Locate the cell with the specified text and output its (x, y) center coordinate. 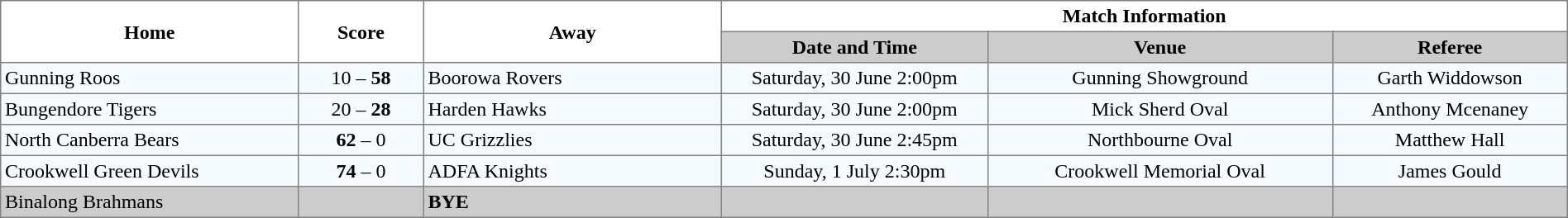
62 – 0 (361, 140)
74 – 0 (361, 171)
Binalong Brahmans (150, 202)
Sunday, 1 July 2:30pm (854, 171)
Venue (1159, 47)
Northbourne Oval (1159, 140)
Harden Hawks (572, 109)
North Canberra Bears (150, 140)
Saturday, 30 June 2:45pm (854, 140)
Bungendore Tigers (150, 109)
10 – 58 (361, 78)
Garth Widdowson (1450, 78)
Matthew Hall (1450, 140)
Crookwell Green Devils (150, 171)
Mick Sherd Oval (1159, 109)
UC Grizzlies (572, 140)
Score (361, 31)
Anthony Mcenaney (1450, 109)
Referee (1450, 47)
Home (150, 31)
Crookwell Memorial Oval (1159, 171)
ADFA Knights (572, 171)
BYE (572, 202)
20 – 28 (361, 109)
Away (572, 31)
Gunning Showground (1159, 78)
Gunning Roos (150, 78)
James Gould (1450, 171)
Date and Time (854, 47)
Match Information (1145, 17)
Boorowa Rovers (572, 78)
